Locate the cell with the specified text and output its (X, Y) center coordinate. 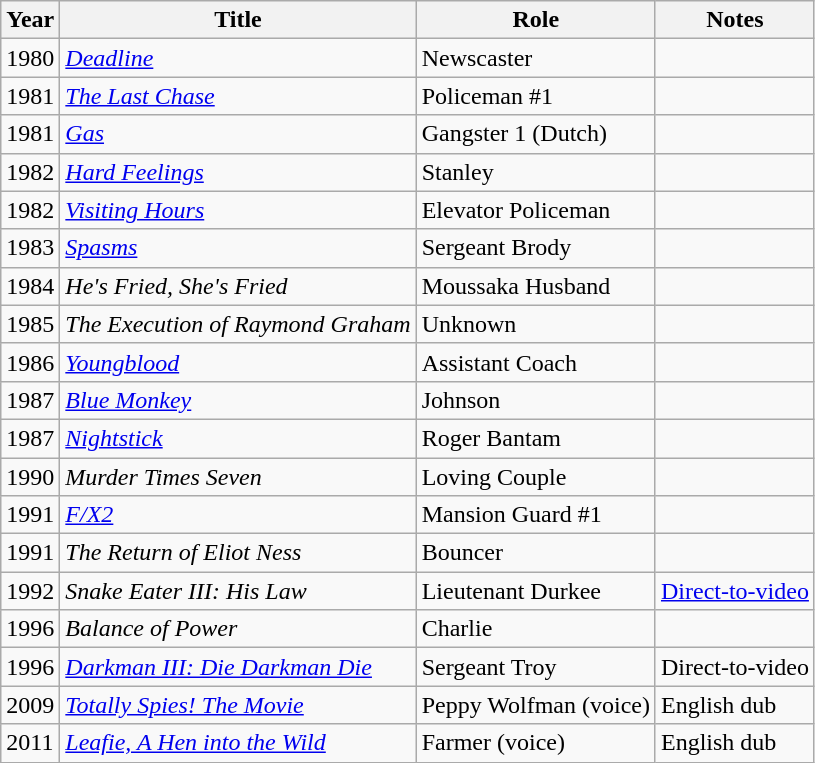
Lieutenant Durkee (536, 591)
Loving Couple (536, 477)
Murder Times Seven (238, 477)
Peppy Wolfman (voice) (536, 705)
Spasms (238, 248)
Visiting Hours (238, 210)
The Return of Eliot Ness (238, 553)
Role (536, 20)
Hard Feelings (238, 172)
1990 (30, 477)
Year (30, 20)
Johnson (536, 400)
Balance of Power (238, 629)
Unknown (536, 324)
Totally Spies! The Movie (238, 705)
The Last Chase (238, 96)
Roger Bantam (536, 438)
Youngblood (238, 362)
Newscaster (536, 58)
2009 (30, 705)
Notes (734, 20)
Mansion Guard #1 (536, 515)
1983 (30, 248)
1992 (30, 591)
1980 (30, 58)
2011 (30, 743)
Leafie, A Hen into the Wild (238, 743)
Gangster 1 (Dutch) (536, 134)
Assistant Coach (536, 362)
Blue Monkey (238, 400)
Charlie (536, 629)
Gas (238, 134)
Bouncer (536, 553)
He's Fried, She's Fried (238, 286)
Deadline (238, 58)
1986 (30, 362)
Title (238, 20)
Sergeant Brody (536, 248)
Darkman III: Die Darkman Die (238, 667)
1985 (30, 324)
Snake Eater III: His Law (238, 591)
The Execution of Raymond Graham (238, 324)
Sergeant Troy (536, 667)
F/X2 (238, 515)
1984 (30, 286)
Stanley (536, 172)
Moussaka Husband (536, 286)
Nightstick (238, 438)
Farmer (voice) (536, 743)
Policeman #1 (536, 96)
Elevator Policeman (536, 210)
